From the cell containing the given text, extract its center point as [x, y] coordinate. 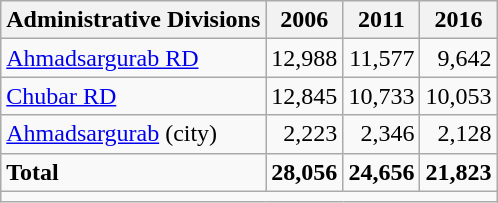
2016 [458, 20]
2,346 [382, 134]
Ahmadsargurab (city) [134, 134]
2,128 [458, 134]
Ahmadsargurab RD [134, 58]
12,845 [304, 96]
2,223 [304, 134]
Administrative Divisions [134, 20]
10,053 [458, 96]
11,577 [382, 58]
2011 [382, 20]
Total [134, 172]
Chubar RD [134, 96]
2006 [304, 20]
12,988 [304, 58]
21,823 [458, 172]
9,642 [458, 58]
24,656 [382, 172]
28,056 [304, 172]
10,733 [382, 96]
